From the cell containing the given text, extract its center point as (x, y) coordinate. 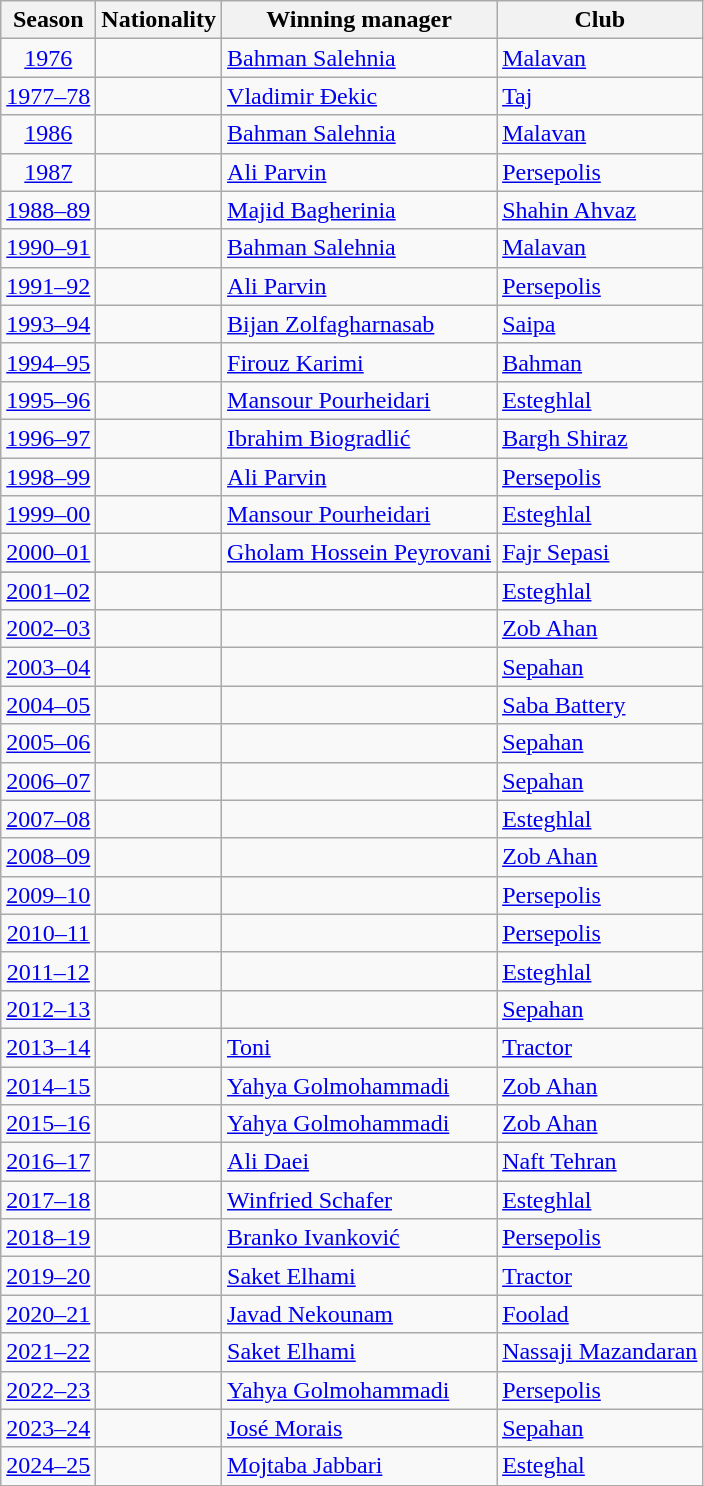
2021–22 (48, 1352)
1991–92 (48, 286)
Branko Ivanković (360, 1238)
Gholam Hossein Peyrovani (360, 553)
Nassaji Mazandaran (600, 1352)
2000–01 (48, 553)
1990–91 (48, 248)
2022–23 (48, 1390)
1977–78 (48, 96)
Taj (600, 96)
Toni (360, 1047)
1976 (48, 58)
2003–04 (48, 667)
Esteghal (600, 1466)
1998–99 (48, 477)
Fajr Sepasi (600, 553)
2019–20 (48, 1276)
2016–17 (48, 1162)
2001–02 (48, 591)
Firouz Karimi (360, 362)
2006–07 (48, 781)
Saipa (600, 324)
1988–89 (48, 210)
2018–19 (48, 1238)
Foolad (600, 1314)
Mojtaba Jabbari (360, 1466)
Club (600, 20)
Majid Bagherinia (360, 210)
1999–00 (48, 515)
Season (48, 20)
Bijan Zolfagharnasab (360, 324)
Bahman (600, 362)
1987 (48, 172)
2013–14 (48, 1047)
José Morais (360, 1428)
2009–10 (48, 895)
Bargh Shiraz (600, 438)
2007–08 (48, 819)
2010–11 (48, 933)
Javad Nekounam (360, 1314)
2008–09 (48, 857)
2023–24 (48, 1428)
1993–94 (48, 324)
Naft Tehran (600, 1162)
2024–25 (48, 1466)
Winfried Schafer (360, 1200)
Shahin Ahvaz (600, 210)
2002–03 (48, 629)
Ali Daei (360, 1162)
Ibrahim Biogradlić (360, 438)
Vladimir Đekic (360, 96)
2011–12 (48, 971)
Saba Battery (600, 705)
1995–96 (48, 400)
2014–15 (48, 1085)
2017–18 (48, 1200)
2004–05 (48, 705)
2020–21 (48, 1314)
1994–95 (48, 362)
2005–06 (48, 743)
2015–16 (48, 1124)
Winning manager (360, 20)
2012–13 (48, 1009)
1986 (48, 134)
1996–97 (48, 438)
Nationality (159, 20)
